Pinpoint the cell where the given text exists, returning its [X, Y] midpoint coordinate. 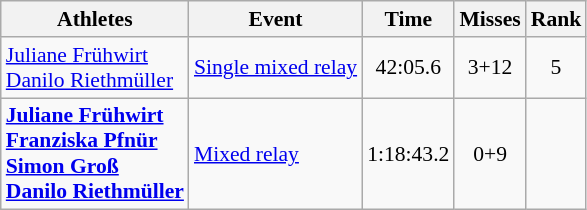
Juliane FrühwirtFranziska PfnürSimon GroßDanilo Riethmüller [95, 154]
Event [276, 19]
Juliane FrühwirtDanilo Riethmüller [95, 68]
Misses [490, 19]
1:18:43.2 [408, 154]
Mixed relay [276, 154]
0+9 [490, 154]
3+12 [490, 68]
42:05.6 [408, 68]
Rank [556, 19]
Single mixed relay [276, 68]
Athletes [95, 19]
5 [556, 68]
Time [408, 19]
